Scan for the cell matching the given text and deliver its [X, Y] coordinate at center. 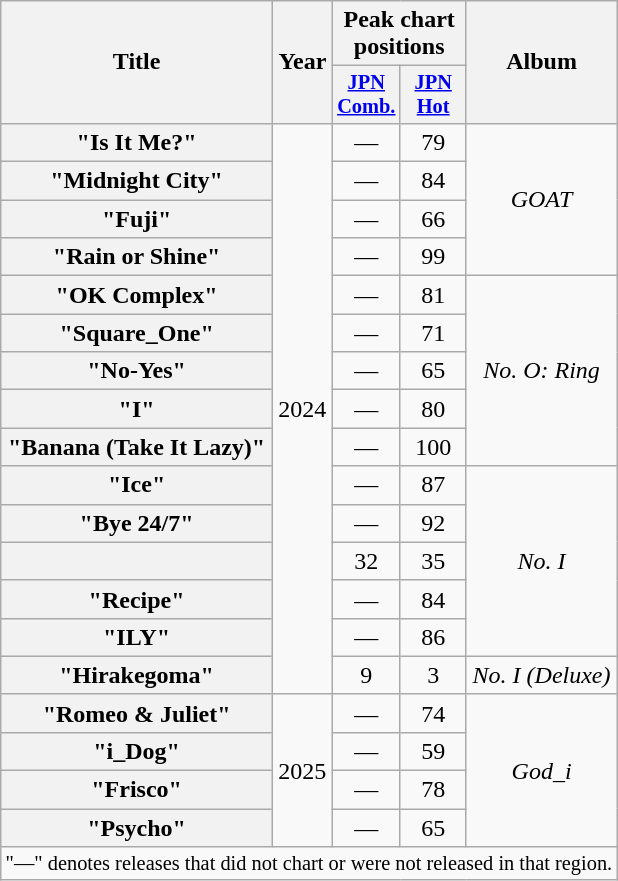
2024 [302, 408]
"i_Dog" [137, 751]
Year [302, 62]
79 [433, 142]
9 [366, 675]
92 [433, 523]
"No-Yes" [137, 371]
3 [433, 675]
"Psycho" [137, 828]
2025 [302, 770]
"Midnight City" [137, 181]
No. O: Ring [542, 371]
"Romeo & Juliet" [137, 713]
"Banana (Take It Lazy)" [137, 447]
66 [433, 219]
"Rain or Shine" [137, 257]
"I" [137, 409]
59 [433, 751]
"Hirakegoma" [137, 675]
81 [433, 295]
86 [433, 637]
35 [433, 561]
No. I [542, 561]
71 [433, 333]
No. I (Deluxe) [542, 675]
32 [366, 561]
74 [433, 713]
"Bye 24/7" [137, 523]
Peak chart positions [399, 34]
God_i [542, 770]
"Is It Me?" [137, 142]
"Ice" [137, 485]
87 [433, 485]
78 [433, 790]
JPNComb. [366, 95]
Album [542, 62]
GOAT [542, 199]
"Square_One" [137, 333]
"Frisco" [137, 790]
Title [137, 62]
"ILY" [137, 637]
"OK Complex" [137, 295]
"Fuji" [137, 219]
80 [433, 409]
"Recipe" [137, 599]
100 [433, 447]
"—" denotes releases that did not chart or were not released in that region. [309, 864]
JPNHot [433, 95]
99 [433, 257]
